Find where the given text appears and provide that cell's center as (X, Y) coordinate. 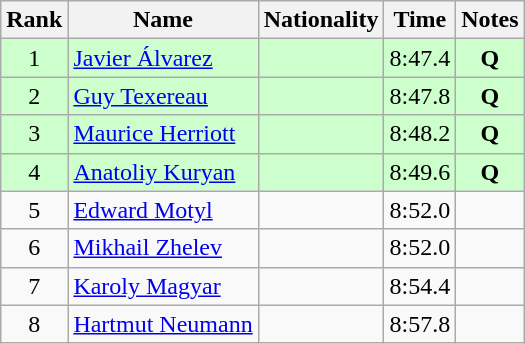
8:47.4 (420, 58)
5 (34, 210)
Karoly Magyar (163, 286)
2 (34, 96)
Hartmut Neumann (163, 324)
Mikhail Zhelev (163, 248)
1 (34, 58)
8:47.8 (420, 96)
Guy Texereau (163, 96)
8:49.6 (420, 172)
7 (34, 286)
Edward Motyl (163, 210)
Nationality (321, 20)
Notes (490, 20)
Anatoliy Kuryan (163, 172)
Rank (34, 20)
6 (34, 248)
8:48.2 (420, 134)
3 (34, 134)
8:57.8 (420, 324)
Name (163, 20)
8 (34, 324)
Maurice Herriott (163, 134)
Time (420, 20)
8:54.4 (420, 286)
4 (34, 172)
Javier Álvarez (163, 58)
